For the text-containing cell, return its midpoint in (X, Y) coordinate format. 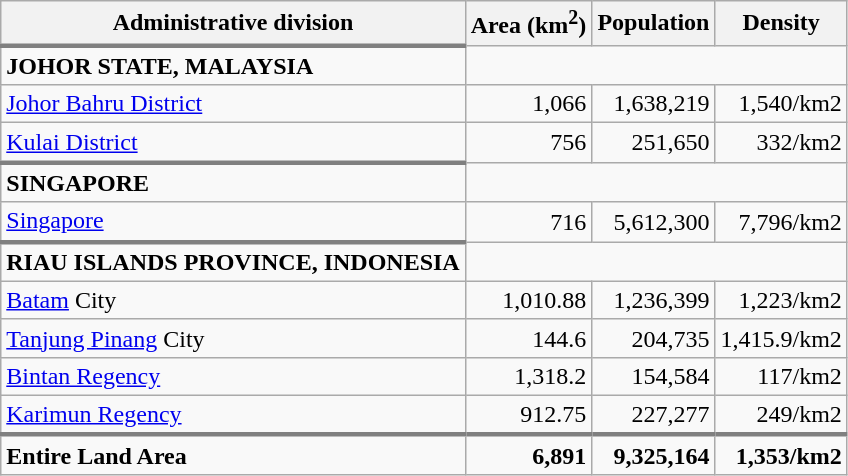
Karimun Regency (233, 415)
Population (654, 24)
1,540/km2 (781, 104)
Bintan Regency (233, 376)
716 (528, 222)
6,891 (528, 455)
Density (781, 24)
Singapore (233, 222)
Johor Bahru District (233, 104)
Area (km2) (528, 24)
Tanjung Pinang City (233, 338)
1,353/km2 (781, 455)
1,415.9/km2 (781, 338)
1,010.88 (528, 300)
154,584 (654, 376)
117/km2 (781, 376)
1,223/km2 (781, 300)
1,236,399 (654, 300)
332/km2 (781, 143)
144.6 (528, 338)
227,277 (654, 415)
Administrative division (233, 24)
204,735 (654, 338)
251,650 (654, 143)
912.75 (528, 415)
1,066 (528, 104)
Kulai District (233, 143)
249/km2 (781, 415)
5,612,300 (654, 222)
Entire Land Area (233, 455)
SINGAPORE (233, 182)
JOHOR STATE, MALAYSIA (233, 65)
7,796/km2 (781, 222)
9,325,164 (654, 455)
756 (528, 143)
1,638,219 (654, 104)
Batam City (233, 300)
1,318.2 (528, 376)
RIAU ISLANDS PROVINCE, INDONESIA (233, 262)
